Extract the [X, Y] coordinate from the center of the cell holding the provided text.  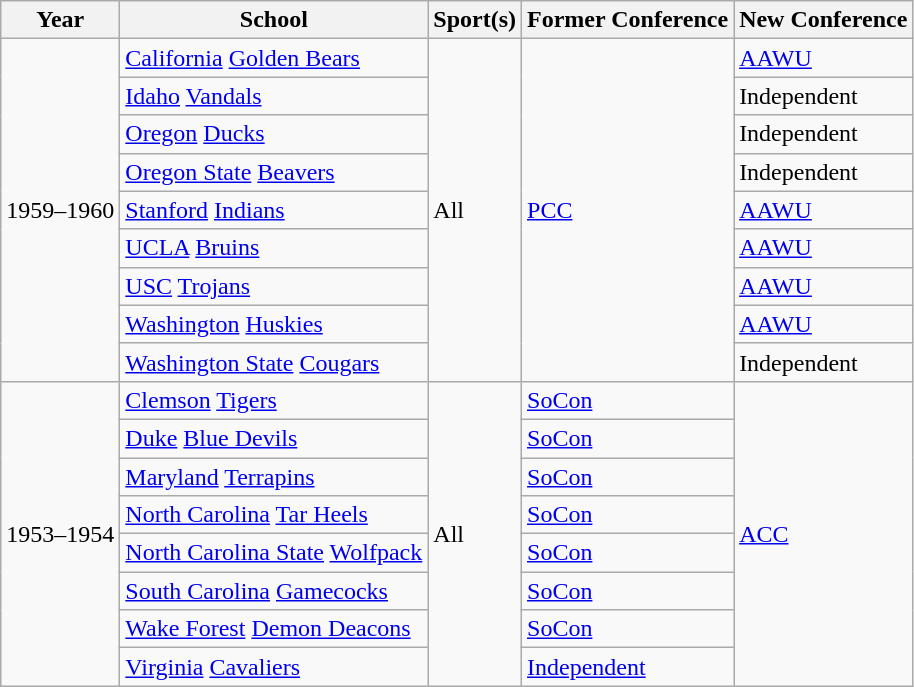
ACC [824, 533]
USC Trojans [274, 286]
School [274, 20]
Maryland Terrapins [274, 477]
Oregon Ducks [274, 134]
New Conference [824, 20]
Duke Blue Devils [274, 438]
Wake Forest Demon Deacons [274, 629]
South Carolina Gamecocks [274, 591]
Idaho Vandals [274, 96]
North Carolina Tar Heels [274, 515]
Former Conference [628, 20]
California Golden Bears [274, 58]
Clemson Tigers [274, 400]
Stanford Indians [274, 210]
1953–1954 [60, 533]
Washington State Cougars [274, 362]
Washington Huskies [274, 324]
UCLA Bruins [274, 248]
1959–1960 [60, 210]
Virginia Cavaliers [274, 667]
Sport(s) [475, 20]
Year [60, 20]
Oregon State Beavers [274, 172]
North Carolina State Wolfpack [274, 553]
PCC [628, 210]
